For the text-containing cell, return its midpoint in (x, y) coordinate format. 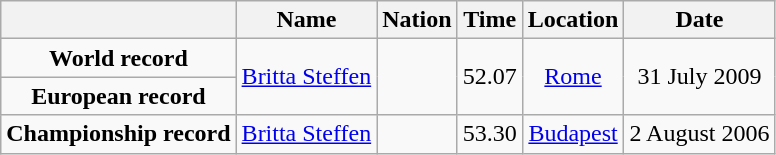
Date (700, 20)
Location (573, 20)
Name (306, 20)
31 July 2009 (700, 77)
53.30 (490, 134)
Rome (573, 77)
Time (490, 20)
2 August 2006 (700, 134)
European record (118, 96)
Nation (417, 20)
Budapest (573, 134)
Championship record (118, 134)
World record (118, 58)
52.07 (490, 77)
